Extract the (x, y) coordinate from the center of the cell holding the provided text.  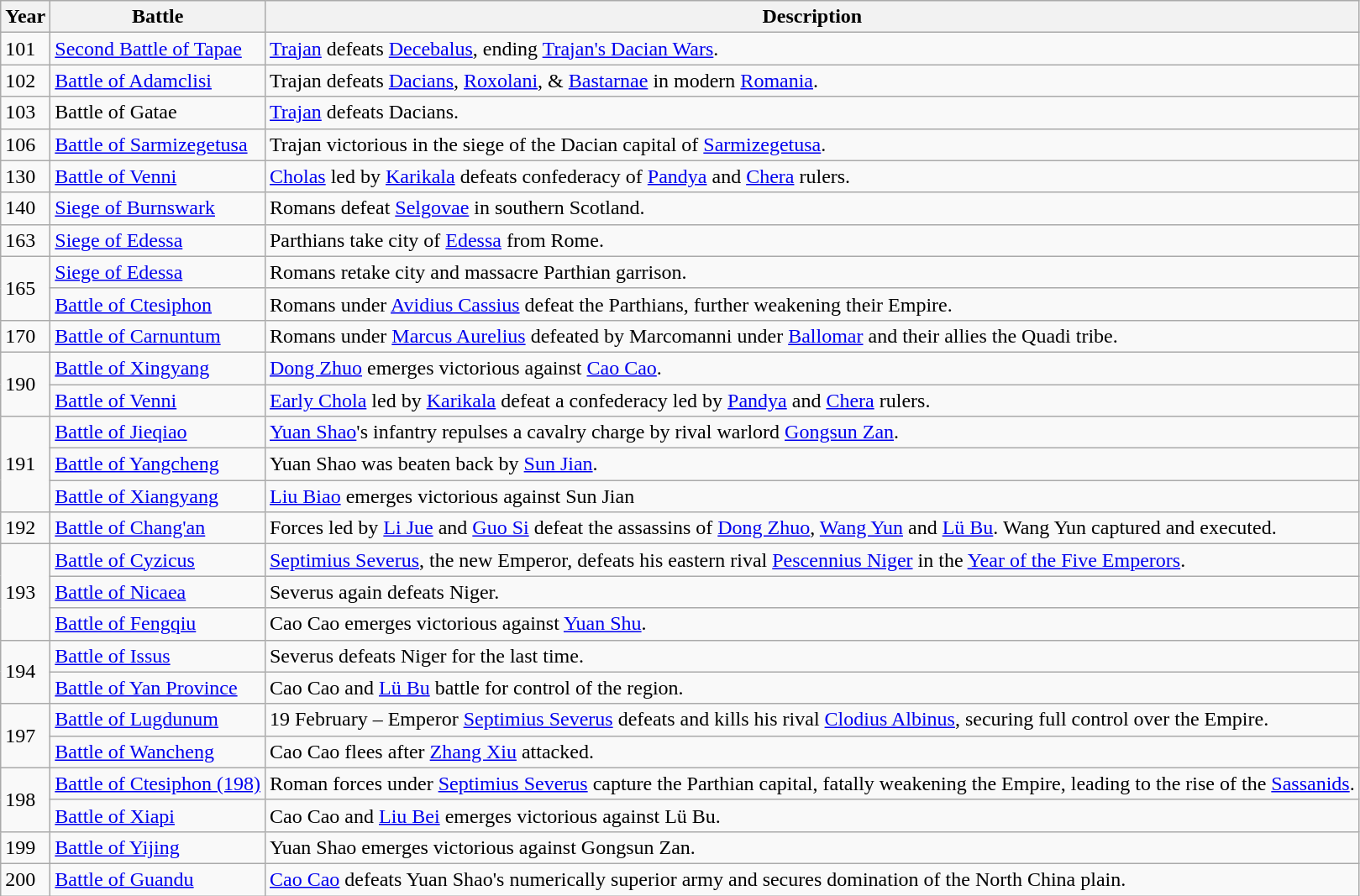
Cholas led by Karikala defeats confederacy of Pandya and Chera rulers. (811, 176)
Cao Cao emerges victorious against Yuan Shu. (811, 624)
Battle of Chang'an (158, 528)
Cao Cao and Liu Bei emerges victorious against Lü Bu. (811, 815)
Battle of Lugdunum (158, 720)
Battle of Fengqiu (158, 624)
Battle of Jieqiao (158, 432)
165 (25, 288)
Battle of Nicaea (158, 592)
Septimius Severus, the new Emperor, defeats his eastern rival Pescennius Niger in the Year of the Five Emperors. (811, 560)
191 (25, 464)
Battle of Wancheng (158, 752)
Battle of Xiangyang (158, 496)
Second Battle of Tapae (158, 49)
Battle of Issus (158, 656)
Battle of Xiapi (158, 815)
Liu Biao emerges victorious against Sun Jian (811, 496)
Yuan Shao was beaten back by Sun Jian. (811, 464)
197 (25, 736)
Parthians take city of Edessa from Rome. (811, 240)
Trajan defeats Dacians. (811, 113)
Romans under Marcus Aurelius defeated by Marcomanni under Ballomar and their allies the Quadi tribe. (811, 336)
102 (25, 81)
Battle of Adamclisi (158, 81)
Battle of Ctesiphon (198) (158, 783)
Battle (158, 17)
Trajan victorious in the siege of the Dacian capital of Sarmizegetusa. (811, 144)
Dong Zhuo emerges victorious against Cao Cao. (811, 368)
Roman forces under Septimius Severus capture the Parthian capital, fatally weakening the Empire, leading to the rise of the Sassanids. (811, 783)
Battle of Ctesiphon (158, 304)
Forces led by Li Jue and Guo Si defeat the assassins of Dong Zhuo, Wang Yun and Lü Bu. Wang Yun captured and executed. (811, 528)
140 (25, 208)
200 (25, 879)
Trajan defeats Dacians, Roxolani, & Bastarnae in modern Romania. (811, 81)
Battle of Yijing (158, 847)
Romans retake city and massacre Parthian garrison. (811, 272)
101 (25, 49)
19 February – Emperor Septimius Severus defeats and kills his rival Clodius Albinus, securing full control over the Empire. (811, 720)
Early Chola led by Karikala defeat a confederacy led by Pandya and Chera rulers. (811, 401)
Siege of Burnswark (158, 208)
Battle of Carnuntum (158, 336)
Battle of Cyzicus (158, 560)
Romans under Avidius Cassius defeat the Parthians, further weakening their Empire. (811, 304)
Battle of Yan Province (158, 688)
130 (25, 176)
106 (25, 144)
Cao Cao flees after Zhang Xiu attacked. (811, 752)
Description (811, 17)
199 (25, 847)
170 (25, 336)
Yuan Shao emerges victorious against Gongsun Zan. (811, 847)
Romans defeat Selgovae in southern Scotland. (811, 208)
Severus again defeats Niger. (811, 592)
Year (25, 17)
Battle of Sarmizegetusa (158, 144)
Cao Cao and Lü Bu battle for control of the region. (811, 688)
Trajan defeats Decebalus, ending Trajan's Dacian Wars. (811, 49)
194 (25, 672)
Battle of Xingyang (158, 368)
190 (25, 384)
Yuan Shao's infantry repulses a cavalry charge by rival warlord Gongsun Zan. (811, 432)
Severus defeats Niger for the last time. (811, 656)
Battle of Guandu (158, 879)
163 (25, 240)
198 (25, 799)
Cao Cao defeats Yuan Shao's numerically superior army and secures domination of the North China plain. (811, 879)
193 (25, 592)
Battle of Yangcheng (158, 464)
103 (25, 113)
Battle of Gatae (158, 113)
192 (25, 528)
